Return the (x, y) coordinate for the center point of the cell that contains the specified text.  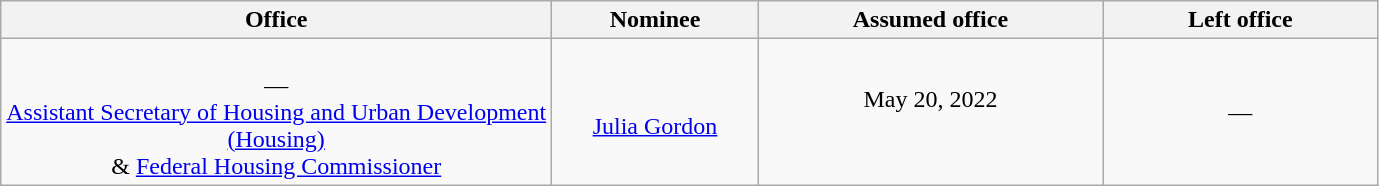
May 20, 2022 (930, 112)
Julia Gordon (656, 112)
—Assistant Secretary of Housing and Urban Development(Housing)& Federal Housing Commissioner (276, 112)
— (1241, 112)
Nominee (656, 20)
Left office (1241, 20)
Office (276, 20)
Assumed office (930, 20)
